Extract the (X, Y) coordinate from the center of the cell holding the provided text.  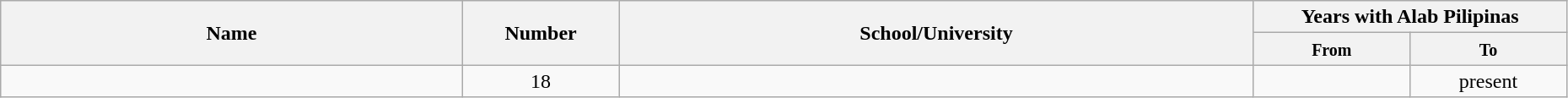
Number (541, 33)
To (1489, 49)
From (1332, 49)
School/University (936, 33)
Years with Alab Pilipinas (1410, 17)
present (1489, 81)
18 (541, 81)
Name (232, 33)
